From the cell containing the given text, extract its center point as [X, Y] coordinate. 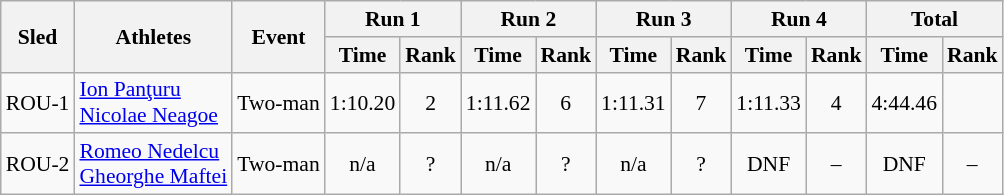
Event [278, 36]
ROU-2 [38, 164]
ROU-1 [38, 102]
Sled [38, 36]
Run 1 [393, 19]
Run 4 [798, 19]
1:11.62 [498, 102]
1:10.20 [362, 102]
Athletes [153, 36]
1:11.33 [768, 102]
7 [702, 102]
6 [566, 102]
2 [430, 102]
Ion PanţuruNicolae Neagoe [153, 102]
Romeo NedelcuGheorghe Maftei [153, 164]
Run 3 [664, 19]
Run 2 [528, 19]
1:11.31 [634, 102]
4:44.46 [904, 102]
4 [836, 102]
Total [935, 19]
